Determine the [x, y] coordinate at the center of the cell enclosing the given text.  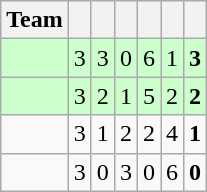
4 [172, 134]
5 [148, 96]
Team [35, 20]
